Pinpoint the cell where the given text exists, returning its (x, y) midpoint coordinate. 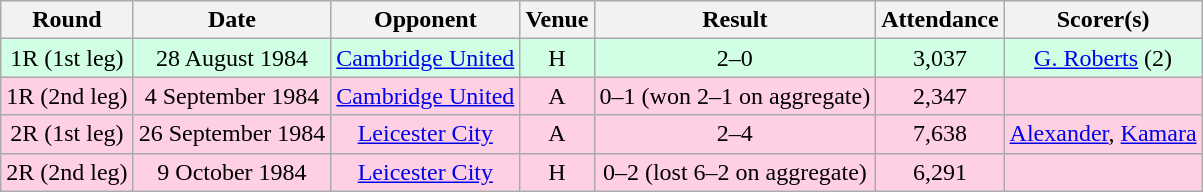
Result (735, 20)
Attendance (940, 20)
2R (2nd leg) (67, 172)
2,347 (940, 96)
1R (2nd leg) (67, 96)
G. Roberts (2) (1103, 58)
3,037 (940, 58)
26 September 1984 (232, 134)
7,638 (940, 134)
Venue (557, 20)
2R (1st leg) (67, 134)
4 September 1984 (232, 96)
Opponent (426, 20)
2–4 (735, 134)
Date (232, 20)
Alexander, Kamara (1103, 134)
2–0 (735, 58)
0–2 (lost 6–2 on aggregate) (735, 172)
28 August 1984 (232, 58)
Scorer(s) (1103, 20)
6,291 (940, 172)
1R (1st leg) (67, 58)
9 October 1984 (232, 172)
Round (67, 20)
0–1 (won 2–1 on aggregate) (735, 96)
